Locate the cell with the specified text and output its (x, y) center coordinate. 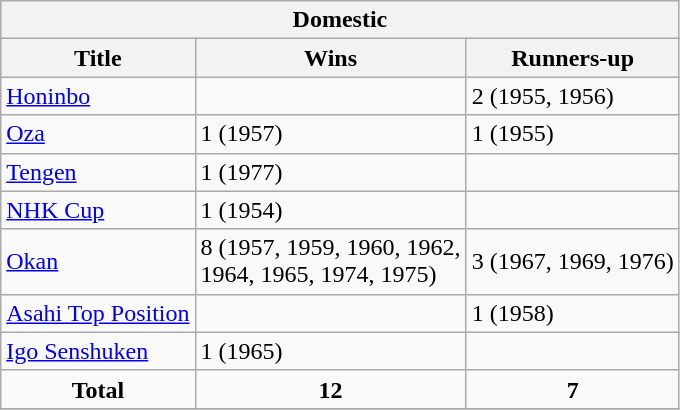
Asahi Top Position (98, 313)
Domestic (340, 20)
Title (98, 58)
8 (1957, 1959, 1960, 1962, 1964, 1965, 1974, 1975) (330, 262)
Wins (330, 58)
1 (1957) (330, 134)
Oza (98, 134)
Runners-up (572, 58)
1 (1977) (330, 172)
3 (1967, 1969, 1976) (572, 262)
1 (1965) (330, 351)
Okan (98, 262)
Igo Senshuken (98, 351)
NHK Cup (98, 210)
7 (572, 389)
12 (330, 389)
Honinbo (98, 96)
2 (1955, 1956) (572, 96)
1 (1954) (330, 210)
Tengen (98, 172)
1 (1955) (572, 134)
1 (1958) (572, 313)
Total (98, 389)
